Extract the (x, y) coordinate from the center of the cell holding the provided text.  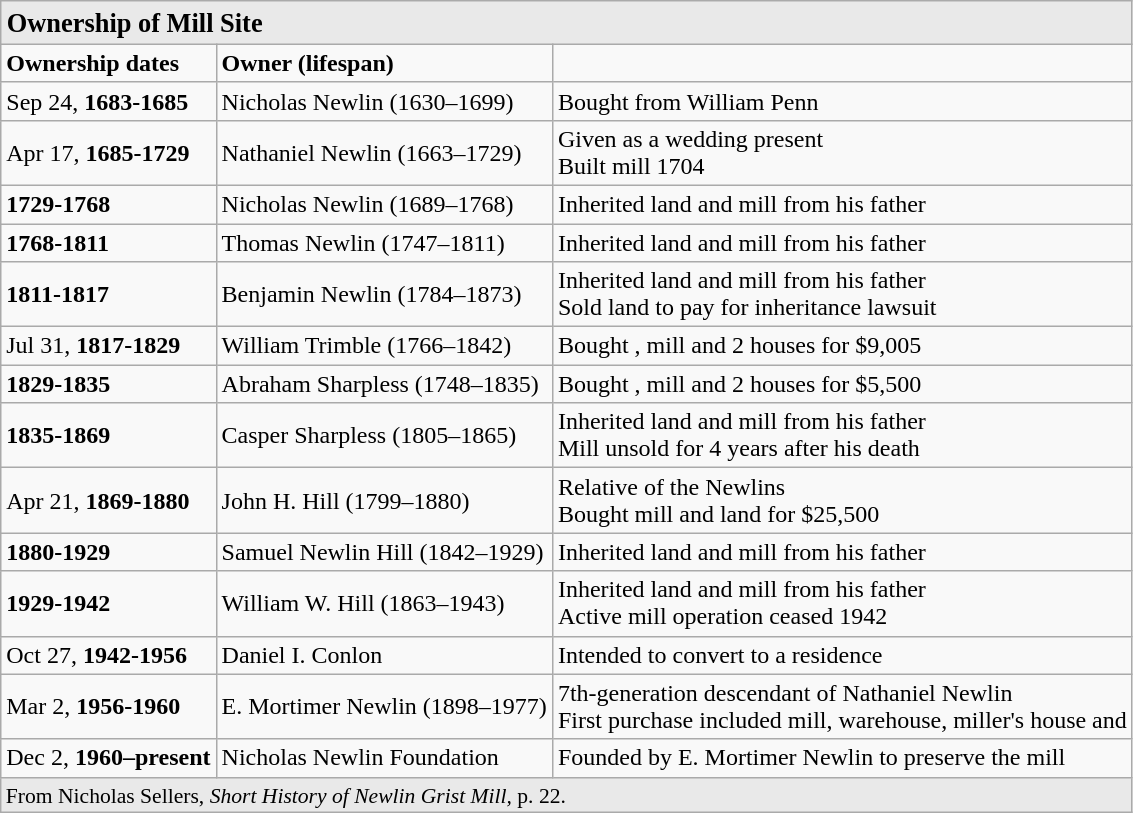
Apr 21, 1869-1880 (108, 500)
Jul 31, 1817-1829 (108, 346)
Nicholas Newlin Foundation (384, 758)
Benjamin Newlin (1784–1873) (384, 294)
Nicholas Newlin (1630–1699) (384, 101)
Oct 27, 1942-1956 (108, 655)
1929-1942 (108, 604)
1768-1811 (108, 243)
Inherited land and mill from his fatherActive mill operation ceased 1942 (842, 604)
William W. Hill (1863–1943) (384, 604)
John H. Hill (1799–1880) (384, 500)
Mar 2, 1956-1960 (108, 706)
From Nicholas Sellers, Short History of Newlin Grist Mill, p. 22. (567, 795)
Given as a wedding presentBuilt mill 1704 (842, 152)
1835-1869 (108, 436)
7th-generation descendant of Nathaniel Newlin First purchase included mill, warehouse, miller's house and (842, 706)
Ownership dates (108, 63)
Nicholas Newlin (1689–1768) (384, 204)
1829-1835 (108, 384)
Apr 17, 1685-1729 (108, 152)
Bought from William Penn (842, 101)
Nathaniel Newlin (1663–1729) (384, 152)
Thomas Newlin (1747–1811) (384, 243)
Dec 2, 1960–present (108, 758)
Bought , mill and 2 houses for $9,005 (842, 346)
Samuel Newlin Hill (1842–1929) (384, 552)
1729-1768 (108, 204)
Ownership of Mill Site (567, 23)
Owner (lifespan) (384, 63)
E. Mortimer Newlin (1898–1977) (384, 706)
William Trimble (1766–1842) (384, 346)
Founded by E. Mortimer Newlin to preserve the mill (842, 758)
Sep 24, 1683-1685 (108, 101)
1880-1929 (108, 552)
Inherited land and mill from his fatherMill unsold for 4 years after his death (842, 436)
Inherited land and mill from his fatherSold land to pay for inheritance lawsuit (842, 294)
Daniel I. Conlon (384, 655)
1811-1817 (108, 294)
Casper Sharpless (1805–1865) (384, 436)
Bought , mill and 2 houses for $5,500 (842, 384)
Intended to convert to a residence (842, 655)
Relative of the NewlinsBought mill and land for $25,500 (842, 500)
Abraham Sharpless (1748–1835) (384, 384)
